Extract the [x, y] coordinate from the center of the cell holding the provided text.  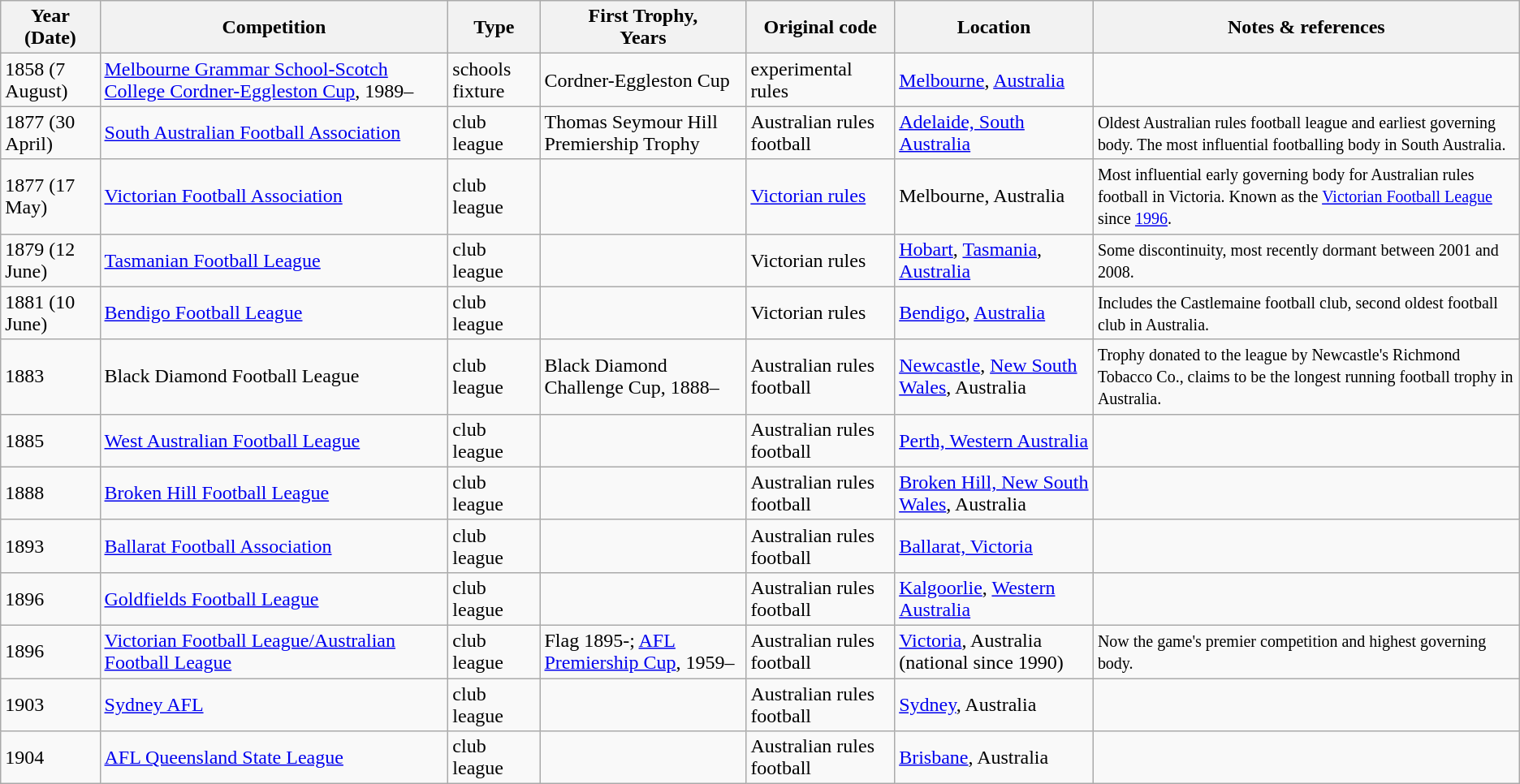
Kalgoorlie, Western Australia [994, 599]
Now the game's premier competition and highest governing body. [1306, 651]
Bendigo Football League [274, 313]
1904 [50, 758]
Ballarat Football Association [274, 545]
Cordner-Eggleston Cup [643, 80]
Victoria, Australia (national since 1990) [994, 651]
Oldest Australian rules football league and earliest governing body. The most influential footballing body in South Australia. [1306, 133]
South Australian Football Association [274, 133]
Notes & references [1306, 28]
Some discontinuity, most recently dormant between 2001 and 2008. [1306, 260]
Includes the Castlemaine football club, second oldest football club in Australia. [1306, 313]
West Australian Football League [274, 440]
Brisbane, Australia [994, 758]
Trophy donated to the league by Newcastle's Richmond Tobacco Co., claims to be the longest running football trophy in Australia. [1306, 377]
Perth, Western Australia [994, 440]
Location [994, 28]
Sydney, Australia [994, 704]
Melbourne Grammar School-Scotch College Cordner-Eggleston Cup, 1989– [274, 80]
Ballarat, Victoria [994, 545]
1893 [50, 545]
Tasmanian Football League [274, 260]
1877 (17 May) [50, 196]
1885 [50, 440]
Competition [274, 28]
Flag 1895-; AFL Premiership Cup, 1959– [643, 651]
Year (Date) [50, 28]
Bendigo, Australia [994, 313]
Most influential early governing body for Australian rules football in Victoria. Known as the Victorian Football League since 1996. [1306, 196]
schools fixture [494, 80]
1877 (30 April) [50, 133]
Black Diamond Football League [274, 377]
experimental rules [820, 80]
AFL Queensland State League [274, 758]
Sydney AFL [274, 704]
Adelaide, South Australia [994, 133]
Broken Hill, New South Wales, Australia [994, 493]
Newcastle, New South Wales, Australia [994, 377]
1879 (12 June) [50, 260]
Black Diamond Challenge Cup, 1888– [643, 377]
1858 (7 August) [50, 80]
First Trophy,Years [643, 28]
Hobart, Tasmania, Australia [994, 260]
1883 [50, 377]
Type [494, 28]
Goldfields Football League [274, 599]
1888 [50, 493]
Original code [820, 28]
Victorian Football League/Australian Football League [274, 651]
Broken Hill Football League [274, 493]
1903 [50, 704]
Thomas Seymour Hill Premiership Trophy [643, 133]
1881 (10 June) [50, 313]
Victorian Football Association [274, 196]
